Capture the cell that displays the provided text and extract its (X, Y) central coordinate. 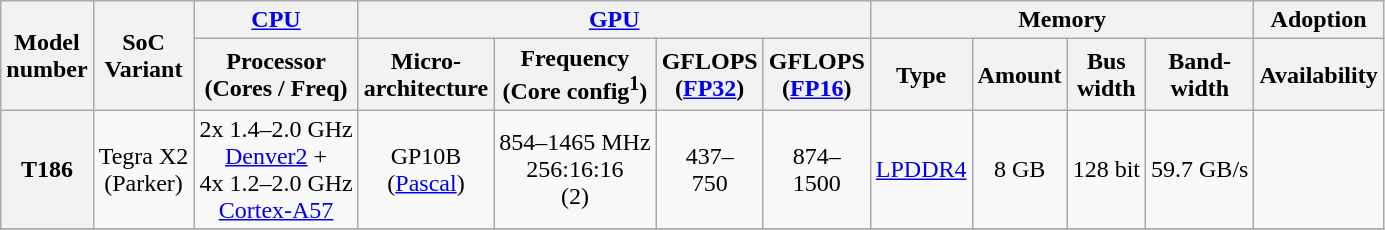
Type (921, 75)
Modelnumber (47, 56)
437–750 (710, 170)
T186 (47, 170)
8 GB (1020, 170)
128 bit (1106, 170)
59.7 GB/s (1200, 170)
Adoption (1318, 20)
GFLOPS(FP32) (710, 75)
Tegra X2(Parker) (144, 170)
Frequency(Core config1) (575, 75)
Processor(Cores / Freq) (276, 75)
SoCVariant (144, 56)
Memory (1062, 20)
874–1500 (816, 170)
Micro-architecture (426, 75)
GPU (614, 20)
Buswidth (1106, 75)
LPDDR4 (921, 170)
CPU (276, 20)
Band-width (1200, 75)
Availability (1318, 75)
2x 1.4–2.0 GHzDenver2 +4x 1.2–2.0 GHzCortex-A57 (276, 170)
GFLOPS(FP16) (816, 75)
Amount (1020, 75)
GP10B(Pascal) (426, 170)
854–1465 MHz256:16:16(2) (575, 170)
